Detect which cell encompasses the target text, then output its (x, y) center coordinate. 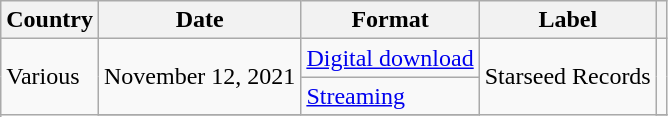
Format (390, 20)
Digital download (390, 58)
Date (199, 20)
Streaming (390, 96)
November 12, 2021 (199, 77)
Various (50, 77)
Country (50, 20)
Starseed Records (568, 77)
Label (568, 20)
